Return (X, Y) of the center of cell containing provided text 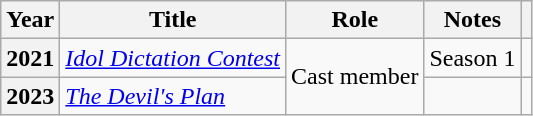
2021 (30, 58)
Title (173, 20)
Idol Dictation Contest (173, 58)
Year (30, 20)
Cast member (355, 77)
Role (355, 20)
2023 (30, 96)
The Devil's Plan (173, 96)
Season 1 (472, 58)
Notes (472, 20)
